Detect which cell encompasses the target text, then output its (x, y) center coordinate. 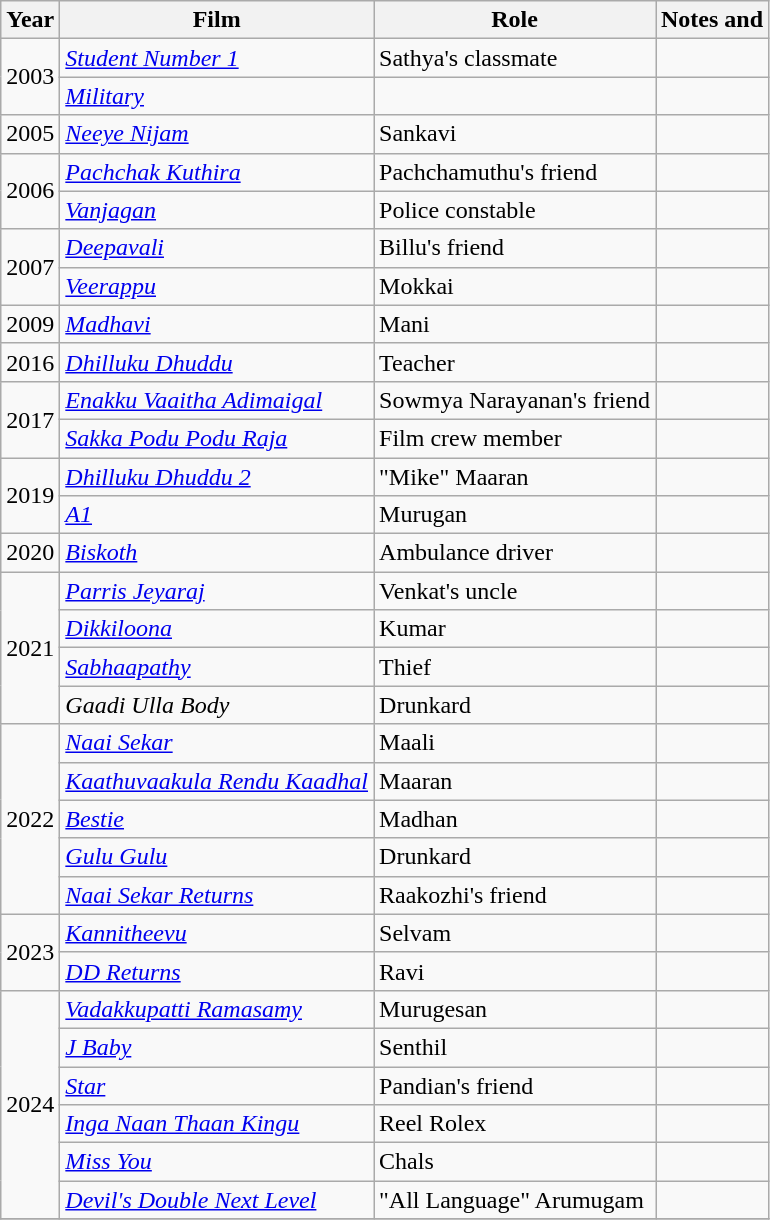
Naai Sekar (217, 743)
Enakku Vaaitha Adimaigal (217, 400)
Mani (515, 324)
Veerappu (217, 286)
2023 (30, 952)
Selvam (515, 933)
2005 (30, 134)
Senthil (515, 1047)
Teacher (515, 362)
2020 (30, 553)
Bestie (217, 819)
Kaathuvaakula Rendu Kaadhal (217, 781)
Vanjagan (217, 210)
Biskoth (217, 553)
Reel Rolex (515, 1124)
Gaadi Ulla Body (217, 705)
Sabhaapathy (217, 667)
2007 (30, 267)
Film (217, 20)
Deepavali (217, 248)
Naai Sekar Returns (217, 895)
"All Language" Arumugam (515, 1200)
Pachchak Kuthira (217, 172)
Sowmya Narayanan's friend (515, 400)
A1 (217, 515)
"Mike" Maaran (515, 477)
Student Number 1 (217, 58)
Maaran (515, 781)
Venkat's uncle (515, 591)
Sakka Podu Podu Raja (217, 438)
Role (515, 20)
Neeye Nijam (217, 134)
2017 (30, 419)
DD Returns (217, 971)
Military (217, 96)
Sankavi (515, 134)
Notes and (712, 20)
J Baby (217, 1047)
2019 (30, 496)
2016 (30, 362)
2024 (30, 1104)
Miss You (217, 1162)
2021 (30, 648)
Madhan (515, 819)
Ravi (515, 971)
Kannitheevu (217, 933)
Chals (515, 1162)
2022 (30, 819)
Raakozhi's friend (515, 895)
Billu's friend (515, 248)
Dhilluku Dhuddu (217, 362)
Pandian's friend (515, 1085)
Film crew member (515, 438)
Star (217, 1085)
Mokkai (515, 286)
Sathya's classmate (515, 58)
Pachchamuthu's friend (515, 172)
2006 (30, 191)
Madhavi (217, 324)
Maali (515, 743)
Murugesan (515, 1009)
Murugan (515, 515)
Thief (515, 667)
Devil's Double Next Level (217, 1200)
2009 (30, 324)
Vadakkupatti Ramasamy (217, 1009)
Dhilluku Dhuddu 2 (217, 477)
Year (30, 20)
Gulu Gulu (217, 857)
Ambulance driver (515, 553)
2003 (30, 77)
Kumar (515, 629)
Parris Jeyaraj (217, 591)
Dikkiloona (217, 629)
Inga Naan Thaan Kingu (217, 1124)
Police constable (515, 210)
